Locate the cell with the specified text and output its (x, y) center coordinate. 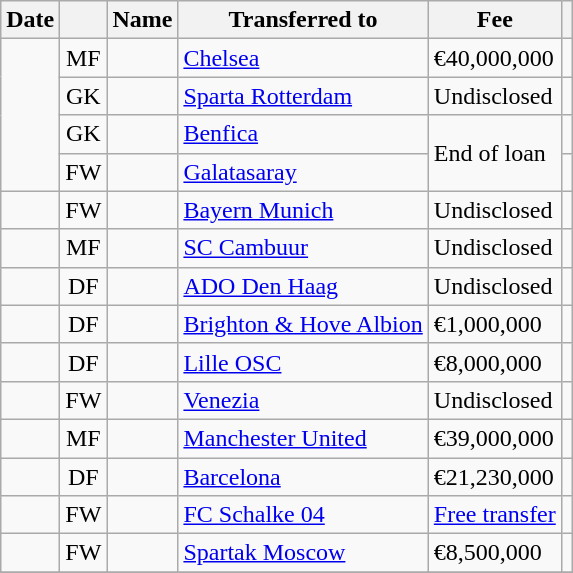
Free transfer (494, 515)
Brighton & Hove Albion (303, 324)
Fee (494, 20)
ADO Den Haag (303, 286)
€39,000,000 (494, 438)
Manchester United (303, 438)
Venezia (303, 400)
SC Cambuur (303, 248)
Spartak Moscow (303, 553)
Name (142, 20)
€40,000,000 (494, 58)
€21,230,000 (494, 477)
Lille OSC (303, 362)
Galatasaray (303, 172)
Bayern Munich (303, 210)
Benfica (303, 134)
€8,000,000 (494, 362)
Transferred to (303, 20)
End of loan (494, 153)
FC Schalke 04 (303, 515)
€1,000,000 (494, 324)
Date (30, 20)
Sparta Rotterdam (303, 96)
Barcelona (303, 477)
€8,500,000 (494, 553)
Chelsea (303, 58)
